Provide the (x, y) coordinate of the cell's center where the given text is located.  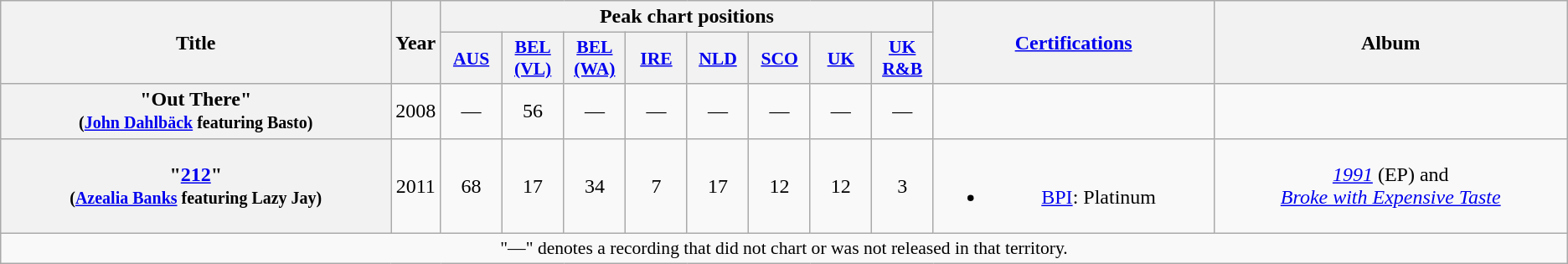
"Out There"(John Dahlbäck featuring Basto) (196, 111)
2008 (415, 111)
NLD (718, 59)
2011 (415, 186)
"—" denotes a recording that did not chart or was not released in that territory. (784, 248)
Year (415, 42)
1991 (EP) and Broke with Expensive Taste (1390, 186)
7 (657, 186)
BEL(VL) (533, 59)
UK (841, 59)
"212"(Azealia Banks featuring Lazy Jay) (196, 186)
34 (595, 186)
BEL(WA) (595, 59)
UK R&B (902, 59)
Certifications (1074, 42)
56 (533, 111)
3 (902, 186)
Peak chart positions (687, 17)
68 (472, 186)
AUS (472, 59)
SCO (780, 59)
Title (196, 42)
Album (1390, 42)
IRE (657, 59)
BPI: Platinum (1074, 186)
